Pinpoint the cell where the given text exists, returning its [x, y] midpoint coordinate. 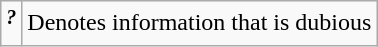
? [12, 24]
Denotes information that is dubious [200, 24]
